Return [x, y] of the center of cell containing provided text 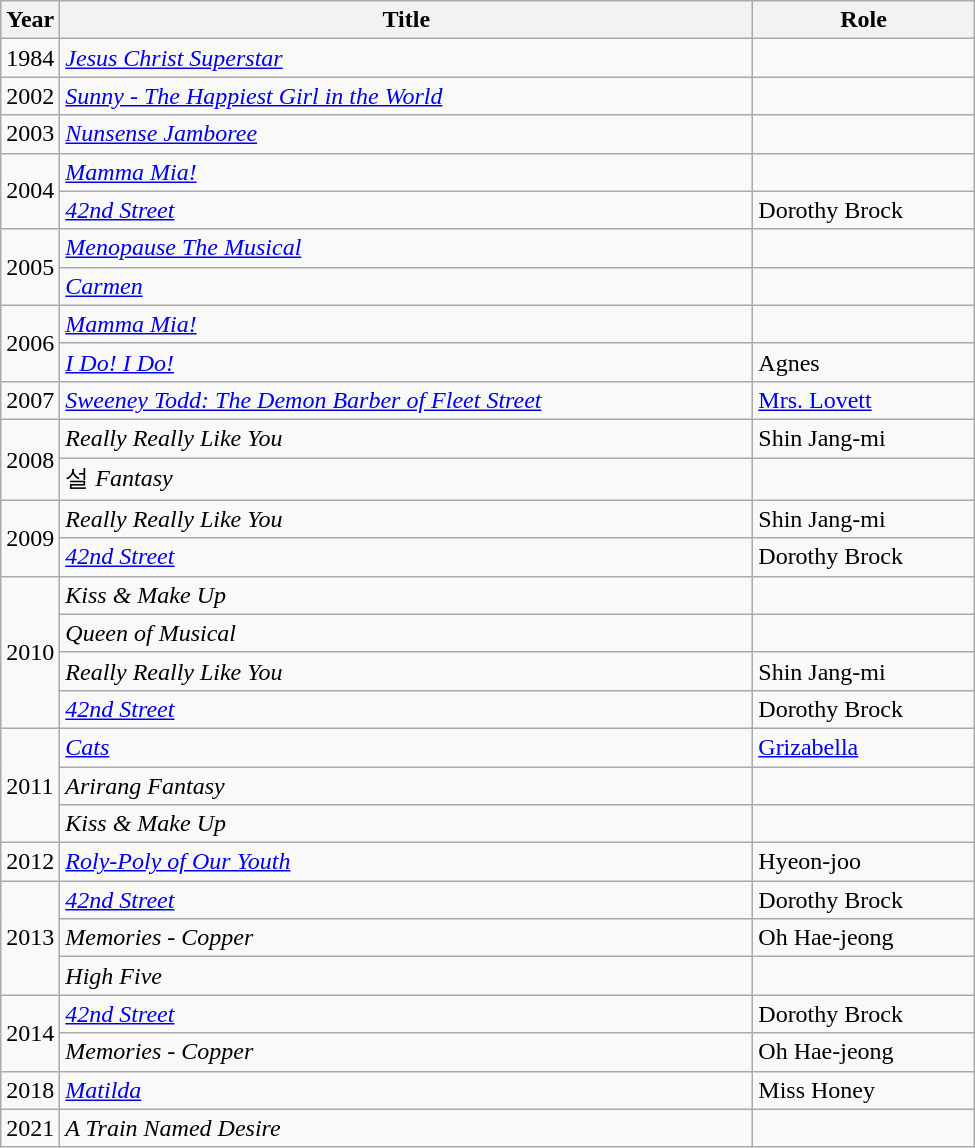
Nunsense Jamboree [406, 134]
2008 [30, 460]
Roly-Poly of Our Youth [406, 862]
Miss Honey [864, 1090]
Cats [406, 747]
Sweeney Todd: The Demon Barber of Fleet Street [406, 400]
Matilda [406, 1090]
Agnes [864, 362]
2011 [30, 785]
Jesus Christ Superstar [406, 58]
Sunny - The Happiest Girl in the World [406, 96]
I Do! I Do! [406, 362]
2002 [30, 96]
2013 [30, 938]
2007 [30, 400]
1984 [30, 58]
Grizabella [864, 747]
Arirang Fantasy [406, 785]
2006 [30, 343]
2009 [30, 538]
Menopause The Musical [406, 248]
Title [406, 20]
Carmen [406, 286]
2014 [30, 1033]
2021 [30, 1128]
Year [30, 20]
A Train Named Desire [406, 1128]
2005 [30, 267]
Queen of Musical [406, 633]
2012 [30, 862]
설 Fantasy [406, 480]
Role [864, 20]
2003 [30, 134]
High Five [406, 976]
2004 [30, 191]
2010 [30, 652]
Hyeon-joo [864, 862]
2018 [30, 1090]
Mrs. Lovett [864, 400]
